Return (x, y) of the center of cell containing provided text 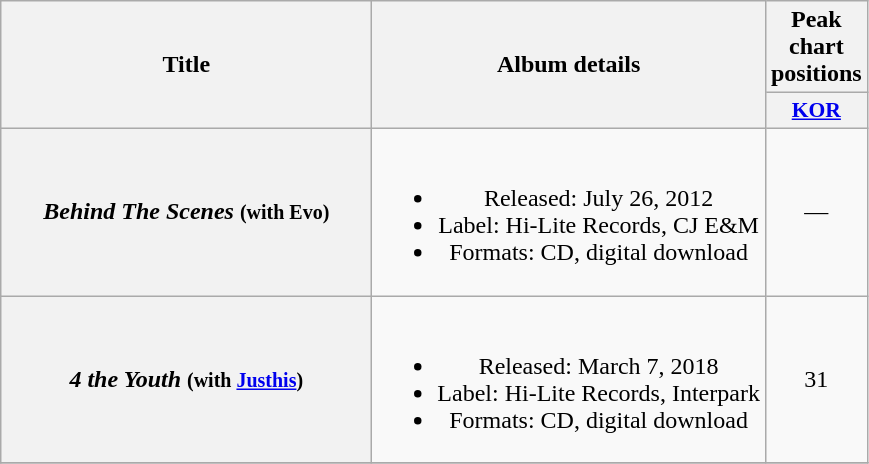
4 the Youth (with Justhis) (186, 380)
Peak chart positions (816, 47)
Album details (569, 65)
Released: July 26, 2012Label: Hi-Lite Records, CJ E&MFormats: CD, digital download (569, 212)
Title (186, 65)
31 (816, 380)
Behind The Scenes (with Evo) (186, 212)
KOR (816, 111)
— (816, 212)
Released: March 7, 2018Label: Hi-Lite Records, InterparkFormats: CD, digital download (569, 380)
